Provide the (X, Y) coordinate of the cell's center where the given text is located.  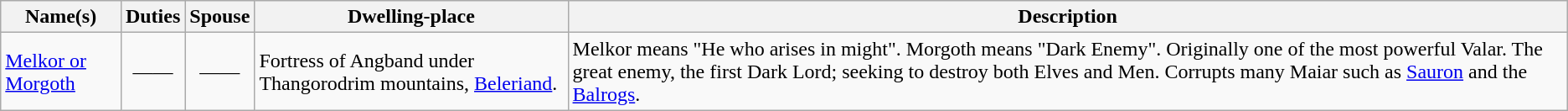
Spouse (219, 17)
Name(s) (61, 17)
Melkor or Morgoth (61, 71)
Duties (152, 17)
Dwelling-place (411, 17)
Description (1067, 17)
Fortress of Angband under Thangorodrim mountains, Beleriand. (411, 71)
